From the cell containing the given text, extract its center point as [X, Y] coordinate. 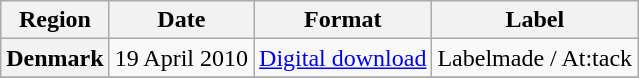
Format [343, 20]
Labelmade / At:tack [535, 58]
Date [181, 20]
Region [55, 20]
Denmark [55, 58]
Digital download [343, 58]
Label [535, 20]
19 April 2010 [181, 58]
